Extract the [x, y] coordinate from the center of the cell holding the provided text.  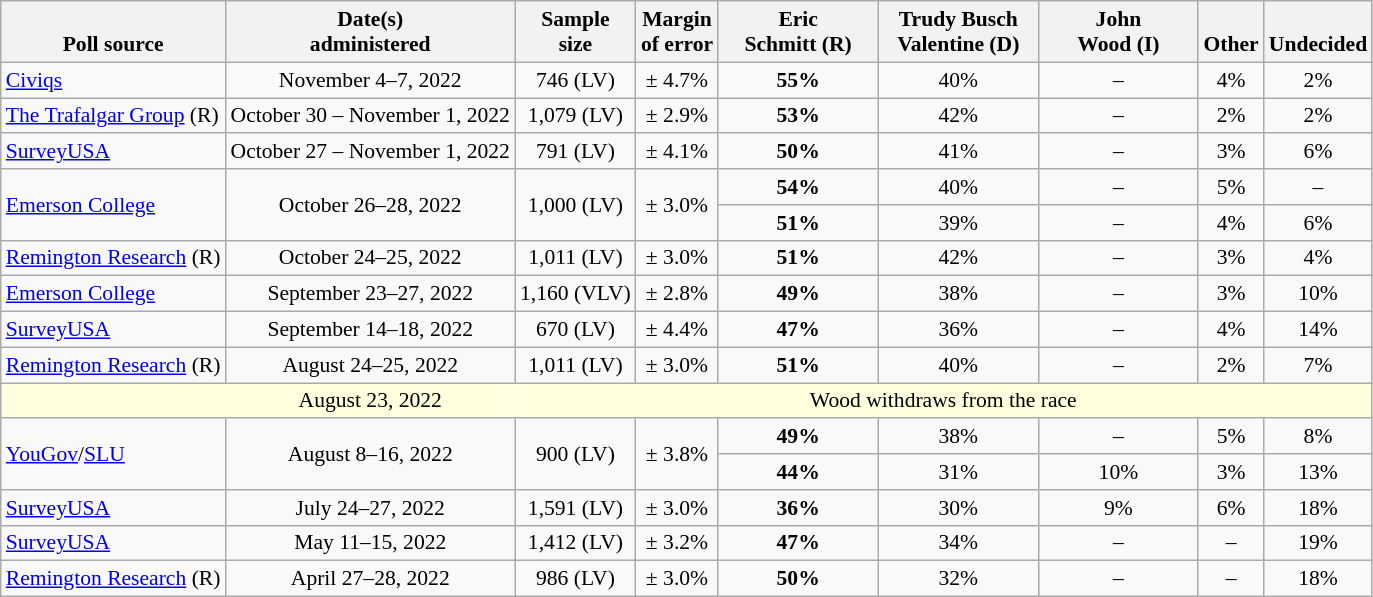
13% [1318, 472]
53% [798, 116]
May 11–15, 2022 [370, 543]
30% [958, 508]
900 (LV) [576, 454]
670 (LV) [576, 330]
July 24–27, 2022 [370, 508]
± 3.8% [677, 454]
54% [798, 187]
August 8–16, 2022 [370, 454]
19% [1318, 543]
1,160 (VLV) [576, 294]
JohnWood (I) [1118, 32]
32% [958, 579]
7% [1318, 365]
791 (LV) [576, 152]
44% [798, 472]
1,412 (LV) [576, 543]
41% [958, 152]
Undecided [1318, 32]
August 24–25, 2022 [370, 365]
Samplesize [576, 32]
986 (LV) [576, 579]
October 30 – November 1, 2022 [370, 116]
31% [958, 472]
1,591 (LV) [576, 508]
± 4.7% [677, 80]
14% [1318, 330]
Wood withdraws from the race [944, 401]
Other [1230, 32]
746 (LV) [576, 80]
9% [1118, 508]
55% [798, 80]
October 24–25, 2022 [370, 258]
Poll source [114, 32]
October 27 – November 1, 2022 [370, 152]
± 3.2% [677, 543]
± 2.8% [677, 294]
± 2.9% [677, 116]
Civiqs [114, 80]
September 14–18, 2022 [370, 330]
August 23, 2022 [370, 401]
1,000 (LV) [576, 204]
September 23–27, 2022 [370, 294]
YouGov/SLU [114, 454]
October 26–28, 2022 [370, 204]
39% [958, 223]
Trudy BuschValentine (D) [958, 32]
EricSchmitt (R) [798, 32]
34% [958, 543]
The Trafalgar Group (R) [114, 116]
April 27–28, 2022 [370, 579]
November 4–7, 2022 [370, 80]
1,079 (LV) [576, 116]
Date(s)administered [370, 32]
8% [1318, 437]
± 4.4% [677, 330]
Marginof error [677, 32]
± 4.1% [677, 152]
